Determine the (x, y) coordinate at the center of the cell enclosing the given text.  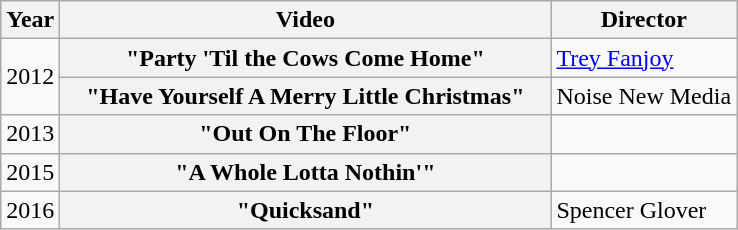
Video (306, 20)
2016 (30, 210)
Spencer Glover (644, 210)
Noise New Media (644, 96)
"A Whole Lotta Nothin'" (306, 172)
"Out On The Floor" (306, 134)
2013 (30, 134)
"Party 'Til the Cows Come Home" (306, 58)
2012 (30, 77)
Director (644, 20)
"Quicksand" (306, 210)
"Have Yourself A Merry Little Christmas" (306, 96)
Trey Fanjoy (644, 58)
2015 (30, 172)
Year (30, 20)
